Capture the cell that displays the provided text and extract its [X, Y] central coordinate. 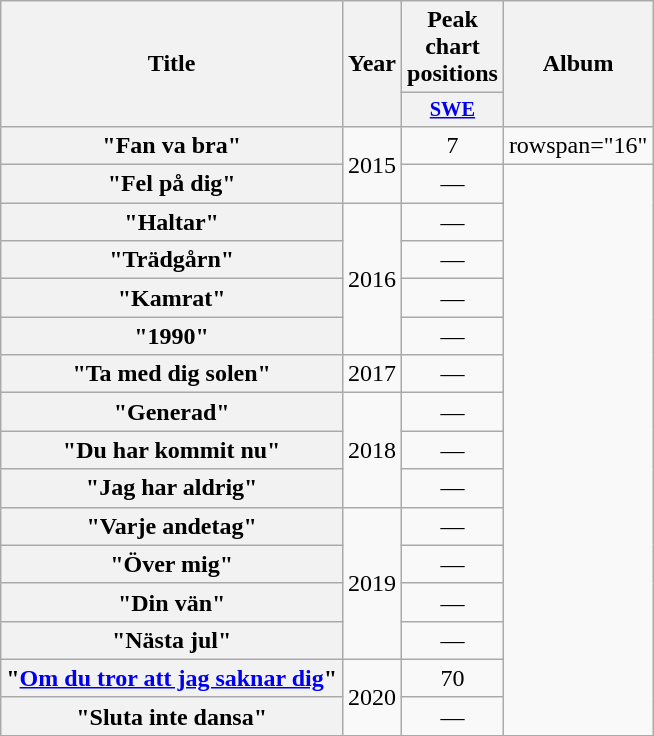
2017 [372, 374]
Title [172, 64]
"Fan va bra" [172, 145]
"Över mig" [172, 564]
"Nästa jul" [172, 640]
"Generad" [172, 412]
2016 [372, 279]
2019 [372, 583]
"Jag har aldrig" [172, 488]
2015 [372, 164]
2018 [372, 450]
rowspan="16" [578, 145]
Year [372, 64]
"Kamrat" [172, 298]
70 [453, 678]
"Din vän" [172, 602]
SWE [453, 110]
"Ta med dig solen" [172, 374]
Album [578, 64]
"Trädgårn" [172, 260]
Peak chart positions [453, 47]
"Du har kommit nu" [172, 450]
"1990" [172, 336]
7 [453, 145]
"Haltar" [172, 222]
"Fel på dig" [172, 184]
2020 [372, 697]
"Varje andetag" [172, 526]
"Om du tror att jag saknar dig" [172, 678]
"Sluta inte dansa" [172, 716]
